Identify which cell holds the provided text, then report its (X, Y) central coordinate. 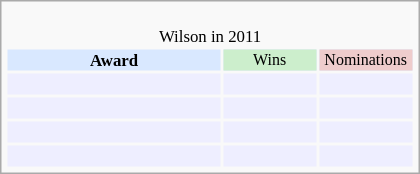
Nominations (366, 60)
Award (114, 60)
Wins (270, 60)
Wilson in 2011 (210, 28)
